Determine the [X, Y] coordinate at the center of the cell enclosing the given text.  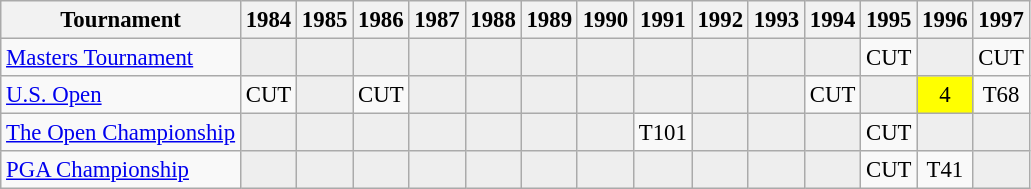
1994 [832, 20]
1986 [381, 20]
1989 [549, 20]
PGA Championship [121, 170]
T101 [662, 133]
Tournament [121, 20]
4 [945, 95]
1993 [776, 20]
1985 [325, 20]
1990 [605, 20]
1992 [720, 20]
1988 [493, 20]
Masters Tournament [121, 58]
The Open Championship [121, 133]
1984 [268, 20]
T68 [1001, 95]
1996 [945, 20]
U.S. Open [121, 95]
1991 [662, 20]
T41 [945, 170]
1995 [889, 20]
1987 [437, 20]
1997 [1001, 20]
